Return the (x, y) coordinate for the center point of the cell that contains the specified text.  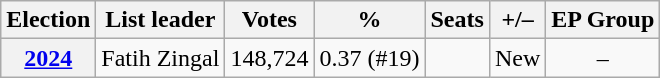
148,724 (270, 58)
Fatih Zingal (160, 58)
– (603, 58)
Votes (270, 20)
Seats (457, 20)
Election (48, 20)
List leader (160, 20)
+/– (517, 20)
0.37 (#19) (370, 58)
EP Group (603, 20)
New (517, 58)
2024 (48, 58)
% (370, 20)
